Detect which cell encompasses the target text, then output its (X, Y) center coordinate. 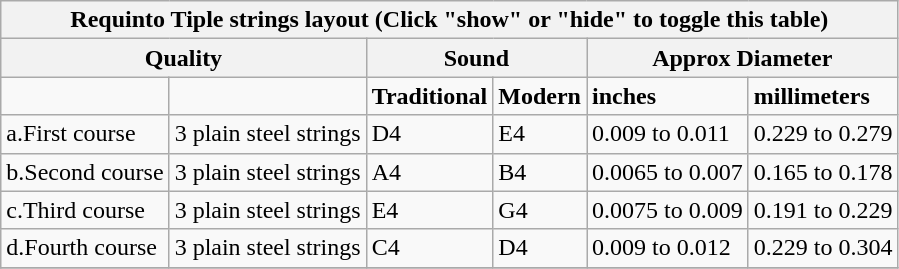
0.229 to 0.279 (823, 134)
Traditional (430, 96)
0.191 to 0.229 (823, 210)
Quality (184, 58)
Approx Diameter (742, 58)
b.Second course (85, 172)
0.0065 to 0.007 (667, 172)
0.0075 to 0.009 (667, 210)
inches (667, 96)
A4 (430, 172)
a.First course (85, 134)
Sound (476, 58)
Requinto Tiple strings layout (Click "show" or "hide" to toggle this table) (450, 20)
0.165 to 0.178 (823, 172)
Modern (540, 96)
0.009 to 0.011 (667, 134)
B4 (540, 172)
d.Fourth course (85, 248)
millimeters (823, 96)
G4 (540, 210)
C4 (430, 248)
c.Third course (85, 210)
0.229 to 0.304 (823, 248)
0.009 to 0.012 (667, 248)
